Locate the cell with the specified text and output its (X, Y) center coordinate. 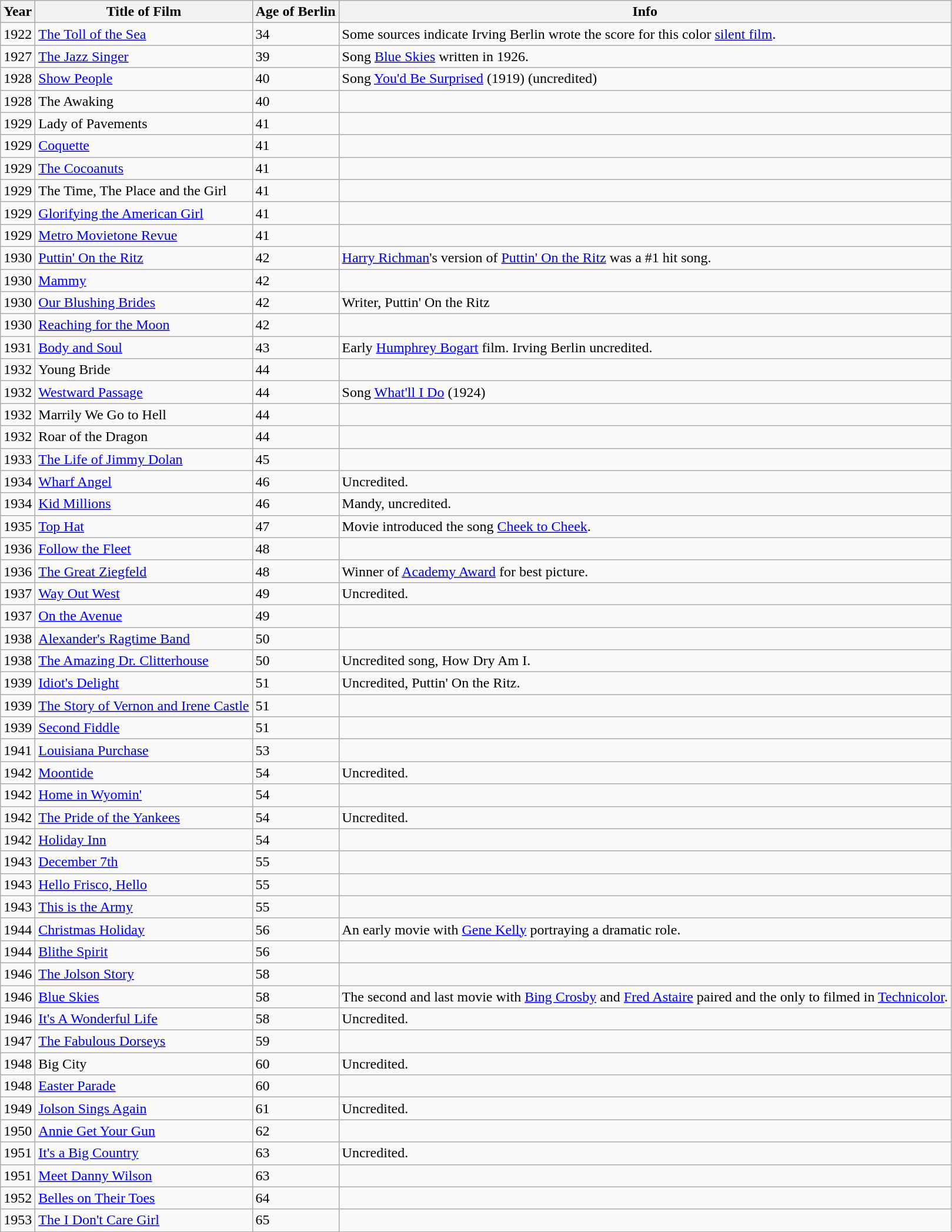
1947 (18, 1041)
It's A Wonderful Life (143, 1019)
The I Don't Care Girl (143, 1220)
Meet Danny Wilson (143, 1176)
Writer, Puttin' On the Ritz (644, 303)
Info (644, 12)
1950 (18, 1131)
47 (295, 526)
1941 (18, 750)
Moontide (143, 773)
39 (295, 56)
The Great Ziegfeld (143, 571)
Top Hat (143, 526)
Alexander's Ragtime Band (143, 638)
Title of Film (143, 12)
Our Blushing Brides (143, 303)
Easter Parade (143, 1086)
Movie introduced the song Cheek to Cheek. (644, 526)
An early movie with Gene Kelly portraying a dramatic role. (644, 929)
Uncredited song, How Dry Am I. (644, 661)
Song Blue Skies written in 1926. (644, 56)
Harry Richman's version of Puttin' On the Ritz was a #1 hit song. (644, 258)
64 (295, 1198)
1952 (18, 1198)
Some sources indicate Irving Berlin wrote the score for this color silent film. (644, 34)
The Pride of the Yankees (143, 817)
Uncredited, Puttin' On the Ritz. (644, 683)
The Amazing Dr. Clitterhouse (143, 661)
On the Avenue (143, 616)
Winner of Academy Award for best picture. (644, 571)
The Life of Jimmy Dolan (143, 459)
The Time, The Place and the Girl (143, 191)
1953 (18, 1220)
1949 (18, 1109)
December 7th (143, 862)
34 (295, 34)
Hello Frisco, Hello (143, 884)
59 (295, 1041)
This is the Army (143, 907)
The Awaking (143, 101)
The Fabulous Dorseys (143, 1041)
Puttin' On the Ritz (143, 258)
Early Humphrey Bogart film. Irving Berlin uncredited. (644, 348)
1933 (18, 459)
Christmas Holiday (143, 929)
Lady of Pavements (143, 123)
The second and last movie with Bing Crosby and Fred Astaire paired and the only to filmed in Technicolor. (644, 997)
Mandy, uncredited. (644, 504)
Blithe Spirit (143, 951)
Jolson Sings Again (143, 1109)
Year (18, 12)
The Jazz Singer (143, 56)
The Toll of the Sea (143, 34)
61 (295, 1109)
Body and Soul (143, 348)
Annie Get Your Gun (143, 1131)
Holiday Inn (143, 840)
Reaching for the Moon (143, 325)
The Story of Vernon and Irene Castle (143, 706)
1935 (18, 526)
Westward Passage (143, 392)
Young Bride (143, 370)
1927 (18, 56)
62 (295, 1131)
Big City (143, 1064)
53 (295, 750)
The Cocoanuts (143, 168)
43 (295, 348)
Follow the Fleet (143, 549)
1922 (18, 34)
Second Fiddle (143, 728)
Mammy (143, 281)
Song You'd Be Surprised (1919) (uncredited) (644, 79)
Marrily We Go to Hell (143, 415)
Song What'll I Do (1924) (644, 392)
Glorifying the American Girl (143, 213)
Way Out West (143, 593)
Blue Skies (143, 997)
Roar of the Dragon (143, 437)
The Jolson Story (143, 974)
65 (295, 1220)
Kid Millions (143, 504)
Wharf Angel (143, 482)
Louisiana Purchase (143, 750)
Age of Berlin (295, 12)
It's a Big Country (143, 1153)
1931 (18, 348)
Show People (143, 79)
45 (295, 459)
Home in Wyomin' (143, 795)
Metro Movietone Revue (143, 235)
Idiot's Delight (143, 683)
Coquette (143, 146)
Belles on Their Toes (143, 1198)
